Capture the cell that displays the provided text and extract its [X, Y] central coordinate. 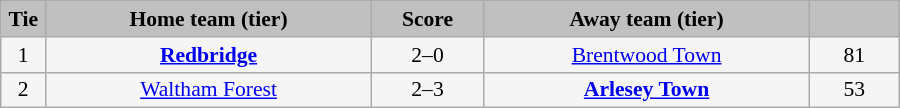
Score [427, 19]
2 [24, 90]
1 [24, 55]
Redbridge [209, 55]
81 [854, 55]
Waltham Forest [209, 90]
Brentwood Town [647, 55]
Away team (tier) [647, 19]
2–3 [427, 90]
2–0 [427, 55]
53 [854, 90]
Home team (tier) [209, 19]
Arlesey Town [647, 90]
Tie [24, 19]
